Locate the cell with the specified text and output its (X, Y) center coordinate. 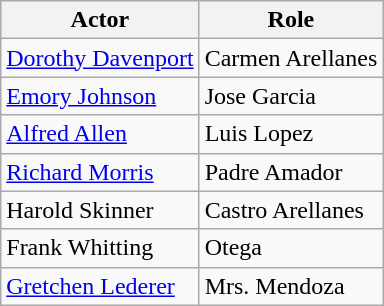
Emory Johnson (100, 96)
Frank Whitting (100, 248)
Richard Morris (100, 172)
Castro Arellanes (291, 210)
Dorothy Davenport (100, 58)
Harold Skinner (100, 210)
Carmen Arellanes (291, 58)
Role (291, 20)
Gretchen Lederer (100, 286)
Alfred Allen (100, 134)
Padre Amador (291, 172)
Jose Garcia (291, 96)
Luis Lopez (291, 134)
Otega (291, 248)
Mrs. Mendoza (291, 286)
Actor (100, 20)
